From the cell containing the given text, extract its center point as [x, y] coordinate. 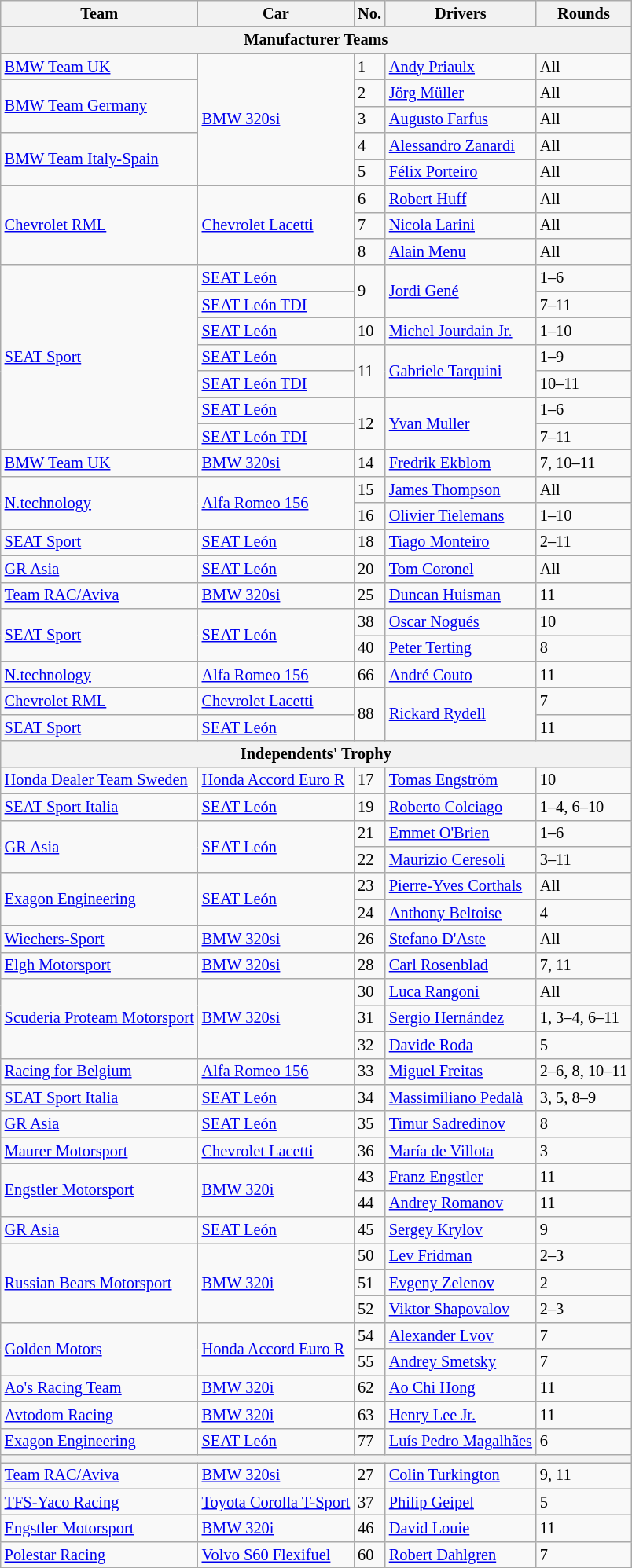
TFS-Yaco Racing [99, 1502]
Tom Coronel [461, 569]
7, 10–11 [583, 463]
17 [369, 780]
Emmet O'Brien [461, 833]
Anthony Beltoise [461, 913]
Maurizio Ceresoli [461, 859]
Andrey Romanov [461, 1203]
43 [369, 1177]
Independents' Trophy [316, 754]
Davide Roda [461, 1045]
Pierre-Yves Corthals [461, 886]
14 [369, 463]
1–9 [583, 357]
77 [369, 1442]
Luís Pedro Magalhães [461, 1442]
Alexander Lvov [461, 1335]
Tiago Monteiro [461, 542]
62 [369, 1388]
BMW Team Germany [99, 105]
Oscar Nogués [461, 621]
Augusto Farfus [461, 119]
Jordi Gené [461, 291]
BMW Team Italy-Spain [99, 159]
Tomas Engström [461, 780]
30 [369, 992]
Nicola Larini [461, 225]
60 [369, 1555]
Duncan Huisman [461, 595]
46 [369, 1528]
Evgeny Zelenov [461, 1283]
Robert Dahlgren [461, 1555]
37 [369, 1502]
Rickard Rydell [461, 713]
Team [99, 13]
Yvan Muller [461, 423]
Sergey Krylov [461, 1230]
André Couto [461, 675]
24 [369, 913]
44 [369, 1203]
Golden Motors [99, 1348]
Miguel Freitas [461, 1072]
Philip Geipel [461, 1502]
50 [369, 1256]
31 [369, 1018]
34 [369, 1097]
1, 3–4, 6–11 [583, 1018]
38 [369, 621]
40 [369, 648]
Rounds [583, 13]
Gabriele Tarquini [461, 371]
Lev Fridman [461, 1256]
Michel Jourdain Jr. [461, 331]
16 [369, 516]
Stefano D'Aste [461, 939]
Alain Menu [461, 251]
Carl Rosenblad [461, 965]
33 [369, 1072]
7, 11 [583, 965]
Avtodom Racing [99, 1415]
Colin Turkington [461, 1475]
63 [369, 1415]
18 [369, 542]
Racing for Belgium [99, 1072]
Franz Engstler [461, 1177]
Luca Rangoni [461, 992]
21 [369, 833]
Maurer Motorsport [99, 1151]
María de Villota [461, 1151]
45 [369, 1230]
Polestar Racing [99, 1555]
19 [369, 807]
3, 5, 8–9 [583, 1097]
35 [369, 1124]
10–11 [583, 384]
Ao's Racing Team [99, 1388]
22 [369, 859]
Olivier Tielemans [461, 516]
Roberto Colciago [461, 807]
36 [369, 1151]
Viktor Shapovalov [461, 1310]
Félix Porteiro [461, 172]
No. [369, 13]
Andy Priaulx [461, 67]
Timur Sadredinov [461, 1124]
54 [369, 1335]
Sergio Hernández [461, 1018]
Elgh Motorsport [99, 965]
9, 11 [583, 1475]
88 [369, 713]
55 [369, 1362]
Henry Lee Jr. [461, 1415]
28 [369, 965]
David Louie [461, 1528]
25 [369, 595]
26 [369, 939]
Scuderia Proteam Motorsport [99, 1018]
Manufacturer Teams [316, 40]
Car [277, 13]
12 [369, 423]
Peter Terting [461, 648]
Alessandro Zanardi [461, 146]
15 [369, 489]
Robert Huff [461, 199]
20 [369, 569]
Honda Dealer Team Sweden [99, 780]
Volvo S60 Flexifuel [277, 1555]
52 [369, 1310]
27 [369, 1475]
Wiechers-Sport [99, 939]
32 [369, 1045]
James Thompson [461, 489]
Massimiliano Pedalà [461, 1097]
Toyota Corolla T-Sport [277, 1502]
Jörg Müller [461, 93]
66 [369, 675]
Fredrik Ekblom [461, 463]
Russian Bears Motorsport [99, 1282]
Andrey Smetsky [461, 1362]
2–6, 8, 10–11 [583, 1072]
1–4, 6–10 [583, 807]
2–11 [583, 542]
51 [369, 1283]
Ao Chi Hong [461, 1388]
Drivers [461, 13]
1 [369, 67]
23 [369, 886]
3–11 [583, 859]
